Determine the (X, Y) coordinate at the center of the cell enclosing the given text.  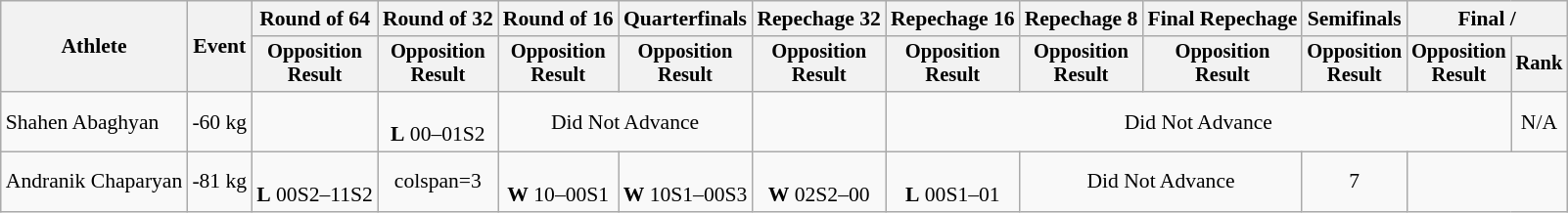
Round of 16 (558, 19)
Round of 64 (315, 19)
Repechage 32 (818, 19)
W 02S2–00 (818, 182)
Final / (1487, 19)
Repechage 8 (1082, 19)
7 (1355, 182)
-81 kg (219, 182)
N/A (1540, 121)
W 10–00S1 (558, 182)
Final Repechage (1222, 19)
Shahen Abaghyan (94, 121)
Andranik Chaparyan (94, 182)
Quarterfinals (685, 19)
Round of 32 (438, 19)
L 00S2–11S2 (315, 182)
Rank (1540, 64)
Event (219, 47)
L 00S1–01 (953, 182)
-60 kg (219, 121)
Repechage 16 (953, 19)
W 10S1–00S3 (685, 182)
L 00–01S2 (438, 121)
colspan=3 (438, 182)
Semifinals (1355, 19)
Athlete (94, 47)
